Return the [x, y] coordinate for the center point of the cell that contains the specified text.  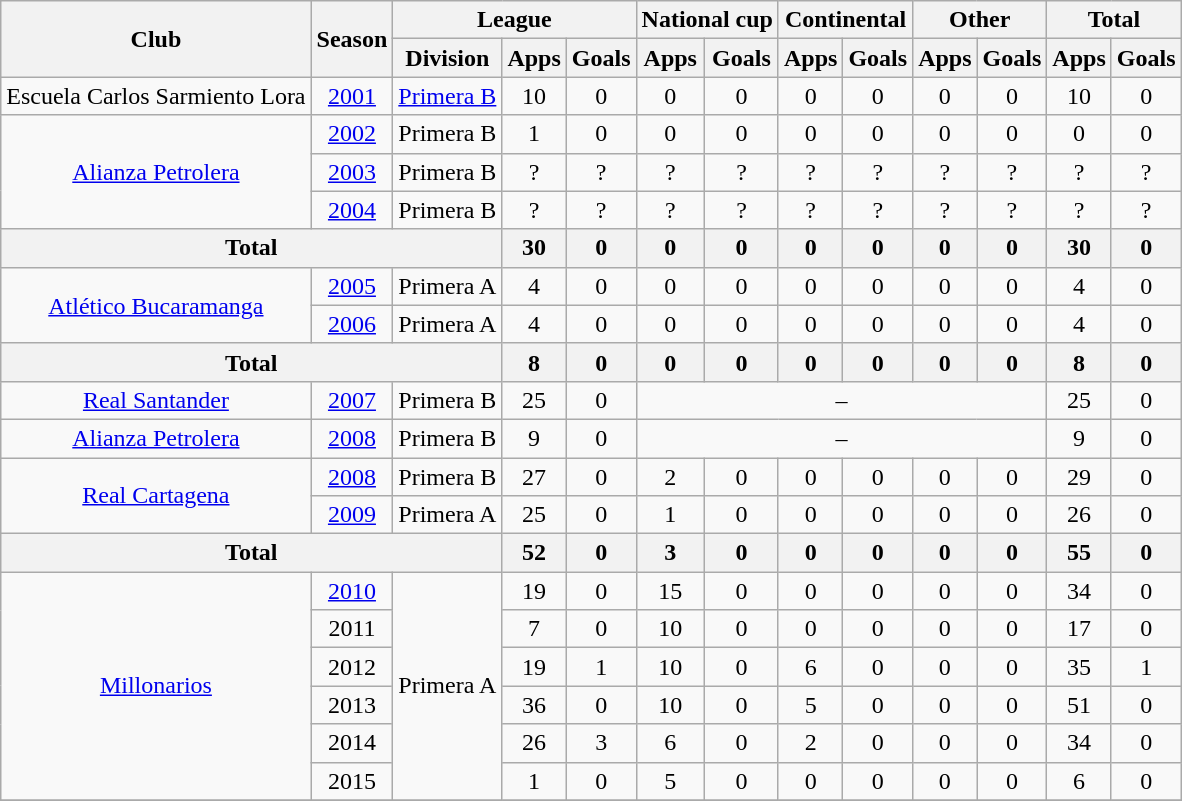
Club [156, 39]
Real Santander [156, 400]
35 [1079, 667]
2007 [352, 400]
League [514, 20]
2006 [352, 324]
Continental [845, 20]
27 [534, 477]
2010 [352, 591]
2001 [352, 96]
7 [534, 629]
2011 [352, 629]
2005 [352, 286]
Other [980, 20]
Escuela Carlos Sarmiento Lora [156, 96]
2014 [352, 743]
2003 [352, 172]
55 [1079, 553]
2004 [352, 210]
National cup [707, 20]
Real Cartagena [156, 496]
2015 [352, 781]
52 [534, 553]
2012 [352, 667]
15 [670, 591]
51 [1079, 705]
Atlético Bucaramanga [156, 305]
2013 [352, 705]
Millonarios [156, 686]
29 [1079, 477]
36 [534, 705]
2002 [352, 134]
17 [1079, 629]
Division [448, 58]
Season [352, 39]
2009 [352, 515]
